Provide the (x, y) coordinate of the cell's center where the given text is located.  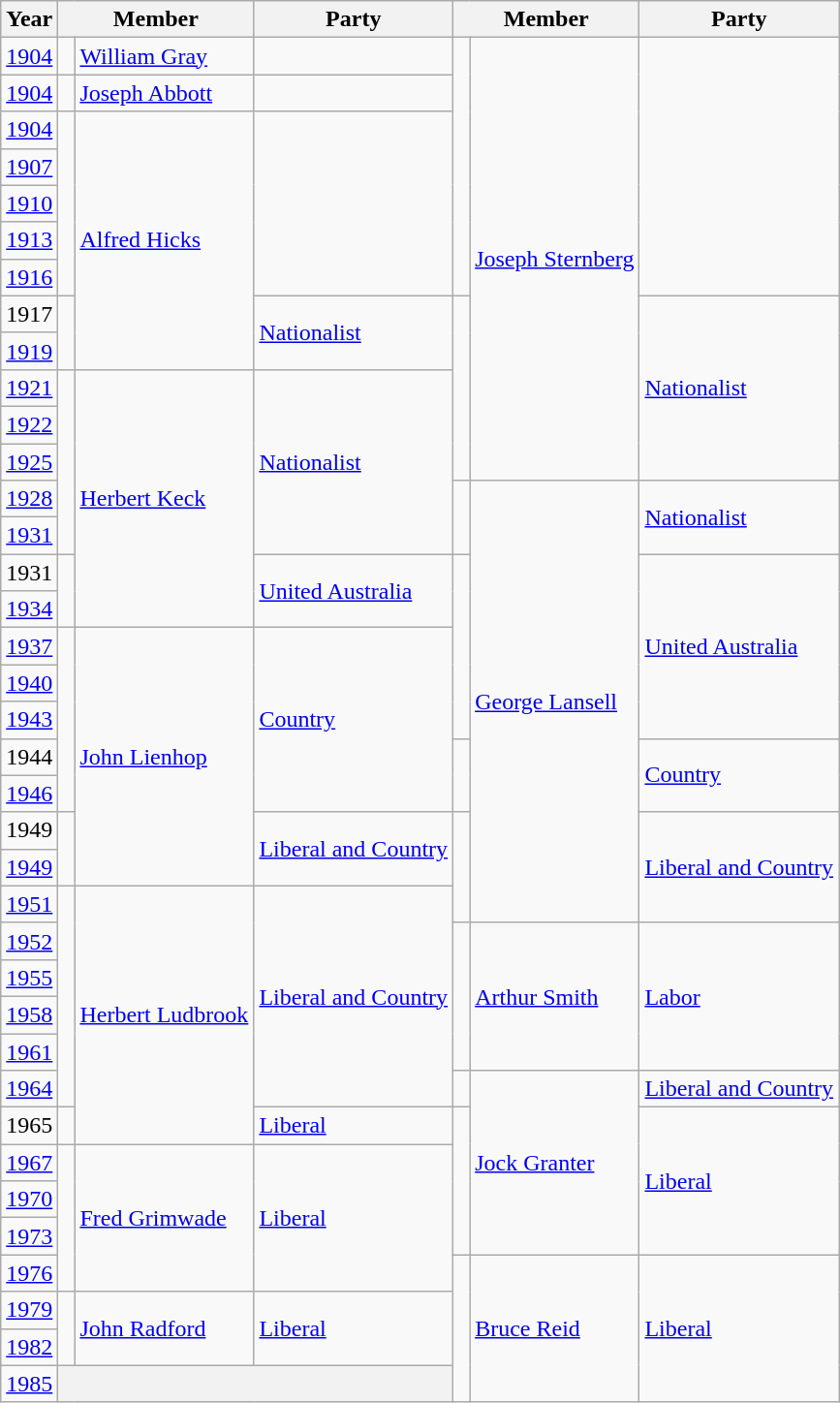
1951 (29, 904)
Labor (739, 996)
Joseph Sternberg (554, 260)
1916 (29, 277)
Arthur Smith (554, 996)
Herbert Ludbrook (165, 1014)
1925 (29, 462)
1979 (29, 1310)
1952 (29, 941)
1937 (29, 646)
Joseph Abbott (165, 93)
William Gray (165, 56)
1985 (29, 1384)
1976 (29, 1273)
1921 (29, 388)
1970 (29, 1200)
1973 (29, 1236)
Year (29, 19)
1955 (29, 978)
George Lansell (554, 701)
Fred Grimwade (165, 1218)
1928 (29, 499)
1944 (29, 757)
1910 (29, 203)
1943 (29, 720)
1907 (29, 167)
1961 (29, 1051)
1982 (29, 1347)
1967 (29, 1163)
1917 (29, 314)
1964 (29, 1089)
Jock Granter (554, 1163)
John Lienhop (165, 757)
Herbert Keck (165, 498)
Bruce Reid (554, 1328)
1913 (29, 240)
1958 (29, 1014)
Alfred Hicks (165, 240)
1965 (29, 1126)
1922 (29, 424)
John Radford (165, 1328)
1934 (29, 609)
1946 (29, 794)
1940 (29, 683)
1919 (29, 351)
